Determine the (x, y) coordinate at the center of the cell enclosing the given text.  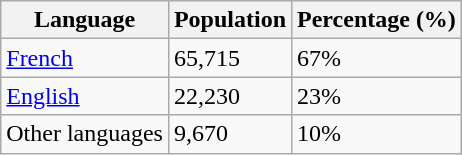
10% (377, 134)
Other languages (85, 134)
Percentage (%) (377, 20)
22,230 (230, 96)
English (85, 96)
67% (377, 58)
Population (230, 20)
65,715 (230, 58)
23% (377, 96)
9,670 (230, 134)
French (85, 58)
Language (85, 20)
